Extract the [X, Y] coordinate from the center of the cell holding the provided text.  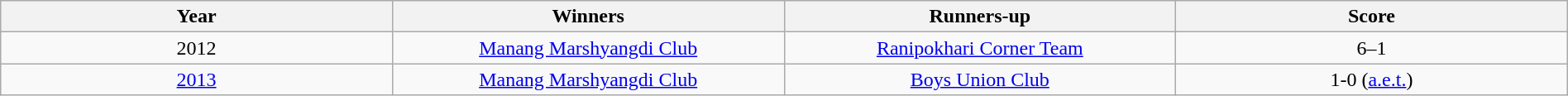
Runners-up [980, 17]
6–1 [1372, 48]
Year [197, 17]
Ranipokhari Corner Team [980, 48]
2013 [197, 79]
Score [1372, 17]
Winners [588, 17]
Boys Union Club [980, 79]
1-0 (a.e.t.) [1372, 79]
2012 [197, 48]
